Find where the given text appears and provide that cell's center as [X, Y] coordinate. 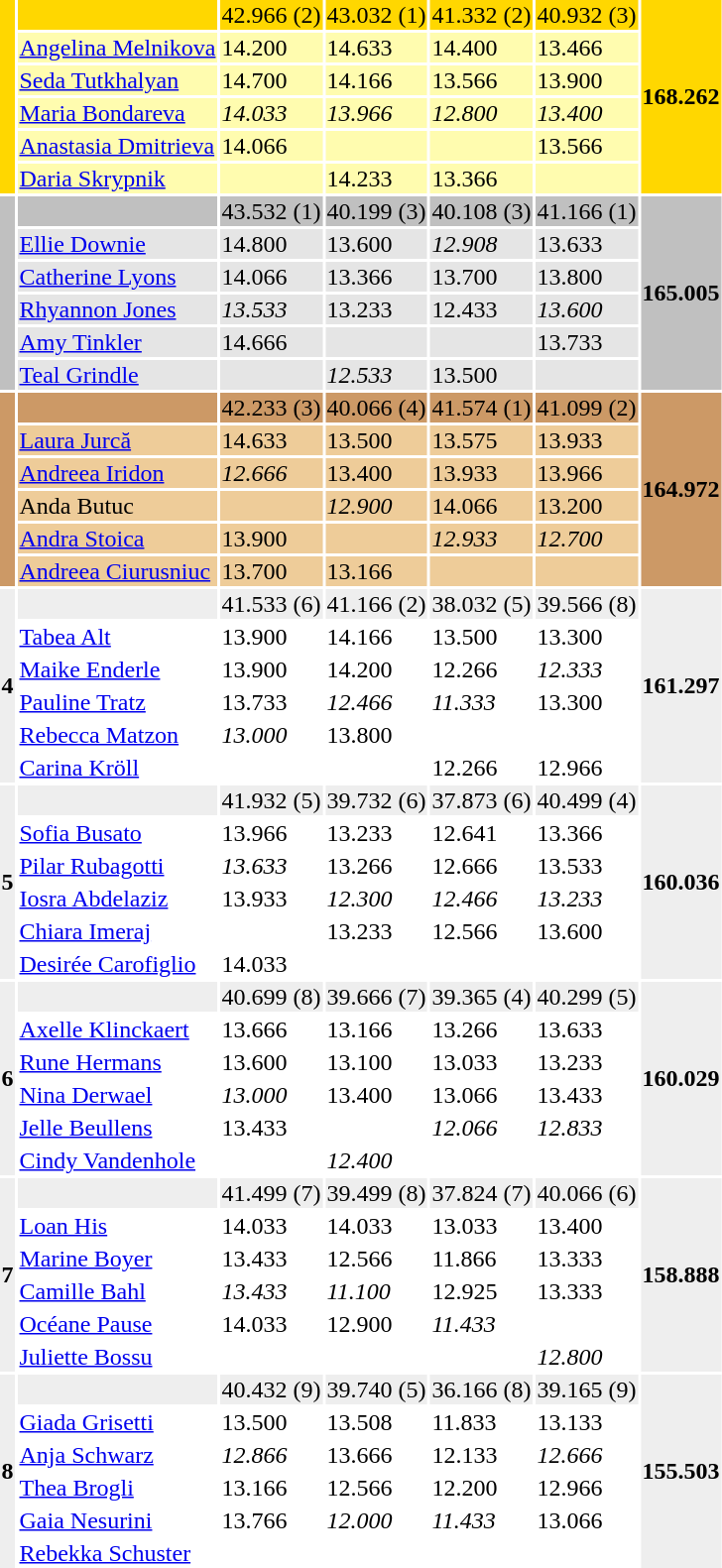
41.932 (5) [272, 800]
39.732 (6) [377, 800]
12.300 [377, 899]
Tabea Alt [117, 637]
39.165 (9) [587, 1389]
12.533 [377, 375]
41.166 (1) [587, 211]
7 [8, 1275]
Desirée Carofiglio [117, 964]
39.666 (7) [377, 997]
Pilar Rubagotti [117, 866]
13.133 [587, 1422]
Teal Grindle [117, 375]
Giada Grisetti [117, 1422]
12.066 [482, 1128]
36.166 (8) [482, 1389]
Carina Kröll [117, 768]
168.262 [680, 97]
Marine Boyer [117, 1259]
41.332 (2) [482, 15]
14.800 [272, 244]
41.574 (1) [482, 408]
40.299 (5) [587, 997]
164.972 [680, 490]
12.925 [482, 1291]
12.200 [482, 1488]
Rebecca Matzon [117, 735]
14.666 [272, 342]
11.866 [482, 1259]
Laura Jurcă [117, 440]
41.499 (7) [272, 1193]
Axelle Klinckaert [117, 1029]
Maike Enderle [117, 669]
Rebekka Schuster [117, 1553]
4 [8, 686]
Anastasia Dmitrieva [117, 146]
Rhyannon Jones [117, 309]
43.032 (1) [377, 15]
Andreea Ciurusniuc [117, 571]
13.200 [587, 506]
12.866 [272, 1455]
12.641 [482, 833]
14.233 [377, 179]
41.099 (2) [587, 408]
Gaia Nesurini [117, 1520]
13.508 [377, 1422]
155.503 [680, 1472]
Seda Tutkhalyan [117, 80]
12.933 [482, 539]
41.166 (2) [377, 604]
39.365 (4) [482, 997]
Pauline Tratz [117, 702]
Cindy Vandenhole [117, 1160]
14.400 [482, 48]
12.433 [482, 309]
43.532 (1) [272, 211]
Amy Tinkler [117, 342]
40.199 (3) [377, 211]
6 [8, 1079]
11.100 [377, 1291]
Sofia Busato [117, 833]
12.133 [482, 1455]
13.766 [272, 1520]
39.740 (5) [377, 1389]
40.699 (8) [272, 997]
Camille Bahl [117, 1291]
40.066 (4) [377, 408]
158.888 [680, 1275]
12.000 [377, 1520]
Angelina Melnikova [117, 48]
13.466 [587, 48]
12.333 [587, 669]
12.833 [587, 1128]
37.824 (7) [482, 1193]
165.005 [680, 294]
40.932 (3) [587, 15]
Chiara Imeraj [117, 931]
Anda Butuc [117, 506]
40.499 (4) [587, 800]
12.700 [587, 539]
40.066 (6) [587, 1193]
Daria Skrypnik [117, 179]
Andra Stoica [117, 539]
12.400 [377, 1160]
Thea Brogli [117, 1488]
Jelle Beullens [117, 1128]
13.100 [377, 1062]
Maria Bondareva [117, 113]
160.036 [680, 883]
40.108 (3) [482, 211]
161.297 [680, 686]
37.873 (6) [482, 800]
42.233 (3) [272, 408]
39.566 (8) [587, 604]
Nina Derwael [117, 1095]
12.908 [482, 244]
11.833 [482, 1422]
Anja Schwarz [117, 1455]
Ellie Downie [117, 244]
160.029 [680, 1079]
5 [8, 883]
Catherine Lyons [117, 277]
Loan His [117, 1226]
42.966 (2) [272, 15]
41.533 (6) [272, 604]
Océane Pause [117, 1324]
11.333 [482, 702]
Iosra Abdelaziz [117, 899]
Juliette Bossu [117, 1357]
14.700 [272, 80]
8 [8, 1472]
13.575 [482, 440]
40.432 (9) [272, 1389]
38.032 (5) [482, 604]
Andreea Iridon [117, 473]
39.499 (8) [377, 1193]
Rune Hermans [117, 1062]
